For the text-containing cell, return its midpoint in [X, Y] coordinate format. 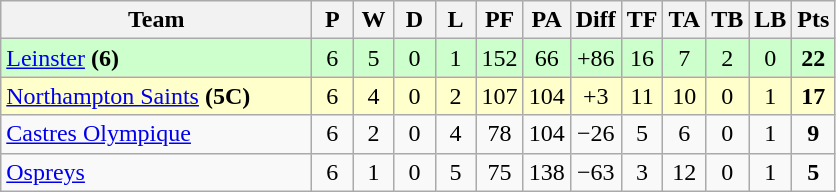
17 [814, 96]
D [414, 20]
10 [684, 96]
−63 [596, 172]
+86 [596, 58]
66 [546, 58]
107 [500, 96]
PF [500, 20]
7 [684, 58]
152 [500, 58]
11 [642, 96]
Diff [596, 20]
L [456, 20]
Pts [814, 20]
3 [642, 172]
12 [684, 172]
Leinster (6) [156, 58]
LB [770, 20]
75 [500, 172]
78 [500, 134]
PA [546, 20]
P [332, 20]
W [374, 20]
22 [814, 58]
Team [156, 20]
−26 [596, 134]
16 [642, 58]
Northampton Saints (5C) [156, 96]
TB [728, 20]
Castres Olympique [156, 134]
Ospreys [156, 172]
+3 [596, 96]
138 [546, 172]
9 [814, 134]
TF [642, 20]
TA [684, 20]
